Capture the cell that displays the provided text and extract its (x, y) central coordinate. 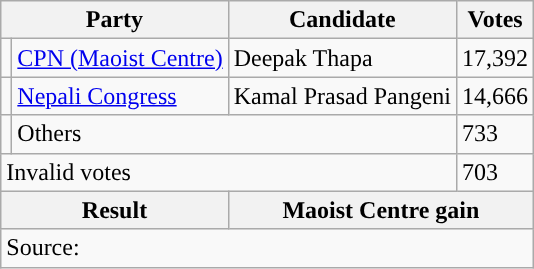
Source: (268, 248)
CPN (Maoist Centre) (120, 58)
Nepali Congress (120, 96)
703 (496, 172)
Invalid votes (229, 172)
Votes (496, 20)
Kamal Prasad Pangeni (342, 96)
Party (114, 20)
Deepak Thapa (342, 58)
17,392 (496, 58)
Others (234, 134)
Maoist Centre gain (380, 210)
Candidate (342, 20)
733 (496, 134)
14,666 (496, 96)
Result (114, 210)
